Determine the [X, Y] coordinate at the center of the cell enclosing the given text.  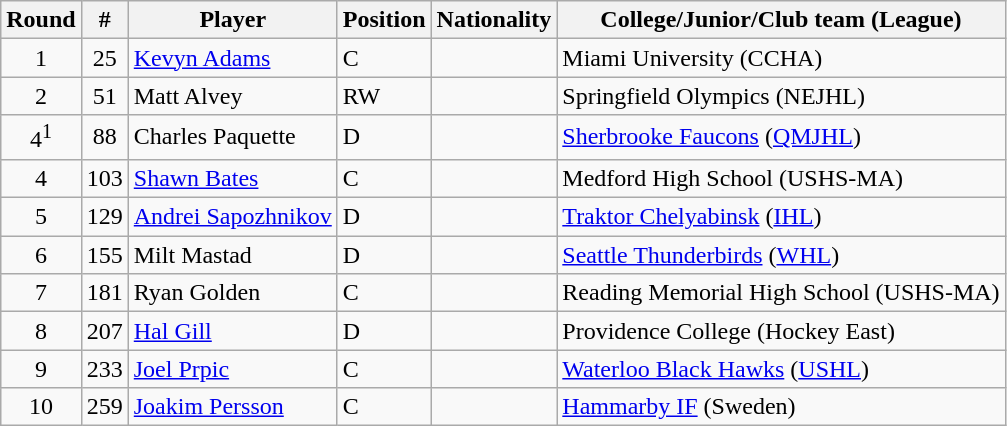
Reading Memorial High School (USHS-MA) [781, 293]
5 [41, 217]
Andrei Sapozhnikov [232, 217]
6 [41, 255]
Seattle Thunderbirds (WHL) [781, 255]
10 [41, 407]
Joakim Persson [232, 407]
41 [41, 138]
Round [41, 20]
Joel Prpic [232, 369]
9 [41, 369]
Player [232, 20]
155 [104, 255]
259 [104, 407]
Position [384, 20]
Springfield Olympics (NEJHL) [781, 96]
Ryan Golden [232, 293]
Matt Alvey [232, 96]
4 [41, 178]
Hammarby IF (Sweden) [781, 407]
Milt Mastad [232, 255]
1 [41, 58]
Medford High School (USHS-MA) [781, 178]
Hal Gill [232, 331]
Traktor Chelyabinsk (IHL) [781, 217]
233 [104, 369]
7 [41, 293]
Waterloo Black Hawks (USHL) [781, 369]
129 [104, 217]
College/Junior/Club team (League) [781, 20]
RW [384, 96]
51 [104, 96]
Kevyn Adams [232, 58]
# [104, 20]
88 [104, 138]
8 [41, 331]
181 [104, 293]
2 [41, 96]
Sherbrooke Faucons (QMJHL) [781, 138]
Miami University (CCHA) [781, 58]
Charles Paquette [232, 138]
Providence College (Hockey East) [781, 331]
Shawn Bates [232, 178]
103 [104, 178]
Nationality [494, 20]
207 [104, 331]
25 [104, 58]
